Search for the cell housing the specified text and yield its (x, y) center coordinate. 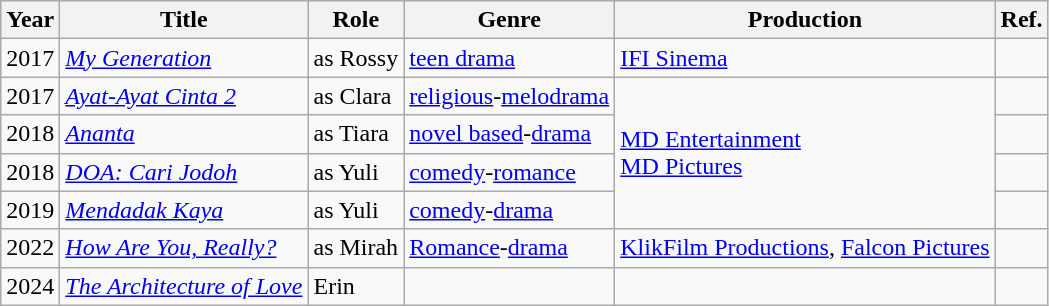
Romance-drama (510, 248)
Role (356, 20)
Genre (510, 20)
2022 (30, 248)
The Architecture of Love (184, 286)
as Tiara (356, 134)
2019 (30, 210)
How Are You, Really? (184, 248)
teen drama (510, 58)
Ref. (1022, 20)
IFI Sinema (805, 58)
novel based-drama (510, 134)
comedy-romance (510, 172)
Ananta (184, 134)
Production (805, 20)
religious-melodrama (510, 96)
as Rossy (356, 58)
Erin (356, 286)
Ayat-Ayat Cinta 2 (184, 96)
KlikFilm Productions, Falcon Pictures (805, 248)
DOA: Cari Jodoh (184, 172)
Title (184, 20)
as Mirah (356, 248)
2024 (30, 286)
as Clara (356, 96)
Year (30, 20)
My Generation (184, 58)
Mendadak Kaya (184, 210)
comedy-drama (510, 210)
MD EntertainmentMD Pictures (805, 153)
